Output the [x, y] coordinate of the center of the cell containing the given text.  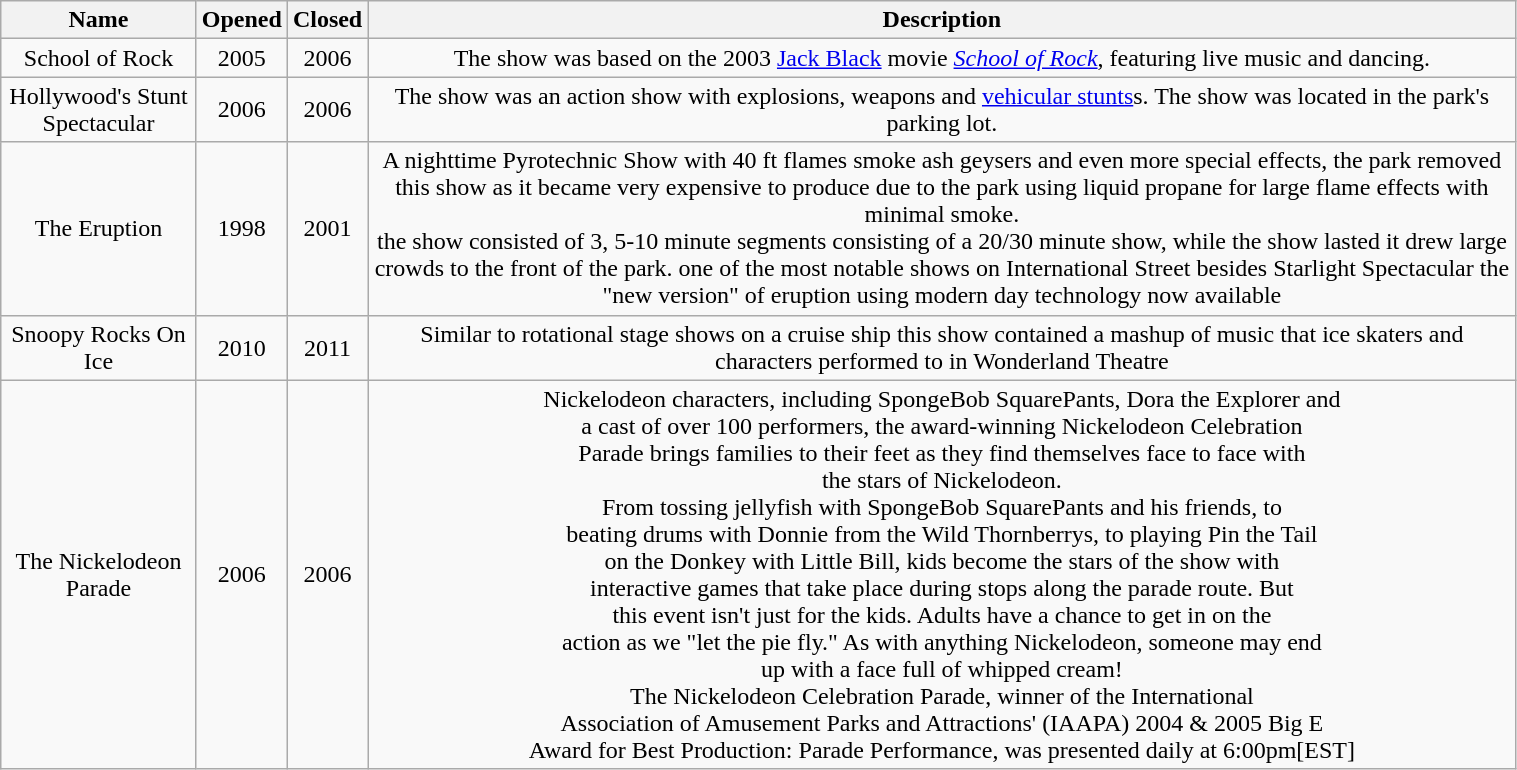
Closed [327, 20]
The Eruption [99, 228]
Opened [242, 20]
The show was based on the 2003 Jack Black movie School of Rock, featuring live music and dancing. [942, 58]
2005 [242, 58]
The Nickelodeon Parade [99, 574]
The show was an action show with explosions, weapons and vehicular stuntss. The show was located in the park's parking lot. [942, 110]
2001 [327, 228]
Hollywood's Stunt Spectacular [99, 110]
School of Rock [99, 58]
2011 [327, 348]
Description [942, 20]
1998 [242, 228]
Name [99, 20]
2010 [242, 348]
Snoopy Rocks On Ice [99, 348]
